Provide the (x, y) coordinate of the cell's center where the given text is located.  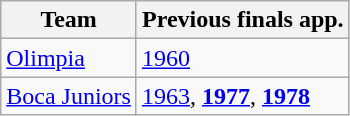
Boca Juniors (69, 96)
1963, 1977, 1978 (242, 96)
Previous finals app. (242, 20)
Team (69, 20)
Olimpia (69, 58)
1960 (242, 58)
